Return [x, y] of the center of cell containing provided text 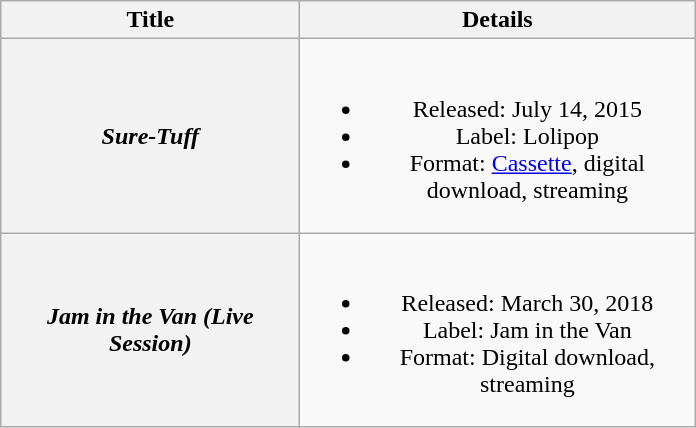
Jam in the Van (Live Session) [150, 330]
Released: March 30, 2018Label: Jam in the VanFormat: Digital download, streaming [498, 330]
Title [150, 20]
Details [498, 20]
Sure-Tuff [150, 136]
Released: July 14, 2015Label: LolipopFormat: Cassette, digital download, streaming [498, 136]
